Detect which cell encompasses the target text, then output its (X, Y) center coordinate. 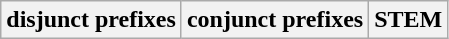
conjunct prefixes (274, 20)
disjunct prefixes (92, 20)
STEM (408, 20)
